Detect which cell encompasses the target text, then output its (X, Y) center coordinate. 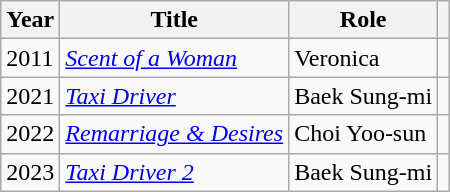
Taxi Driver (174, 96)
2022 (30, 134)
Title (174, 20)
Veronica (364, 58)
2011 (30, 58)
Choi Yoo-sun (364, 134)
2023 (30, 172)
Year (30, 20)
Role (364, 20)
2021 (30, 96)
Remarriage & Desires (174, 134)
Scent of a Woman (174, 58)
Taxi Driver 2 (174, 172)
